Detect which cell encompasses the target text, then output its [x, y] center coordinate. 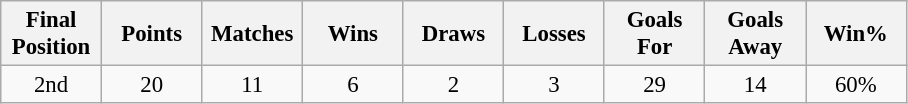
60% [856, 85]
Final Position [52, 34]
2 [454, 85]
Losses [554, 34]
2nd [52, 85]
29 [654, 85]
11 [252, 85]
Points [152, 34]
Win% [856, 34]
Goals Away [756, 34]
Goals For [654, 34]
6 [354, 85]
20 [152, 85]
Draws [454, 34]
Wins [354, 34]
Matches [252, 34]
14 [756, 85]
3 [554, 85]
